Scan for the cell matching the given text and deliver its [x, y] coordinate at center. 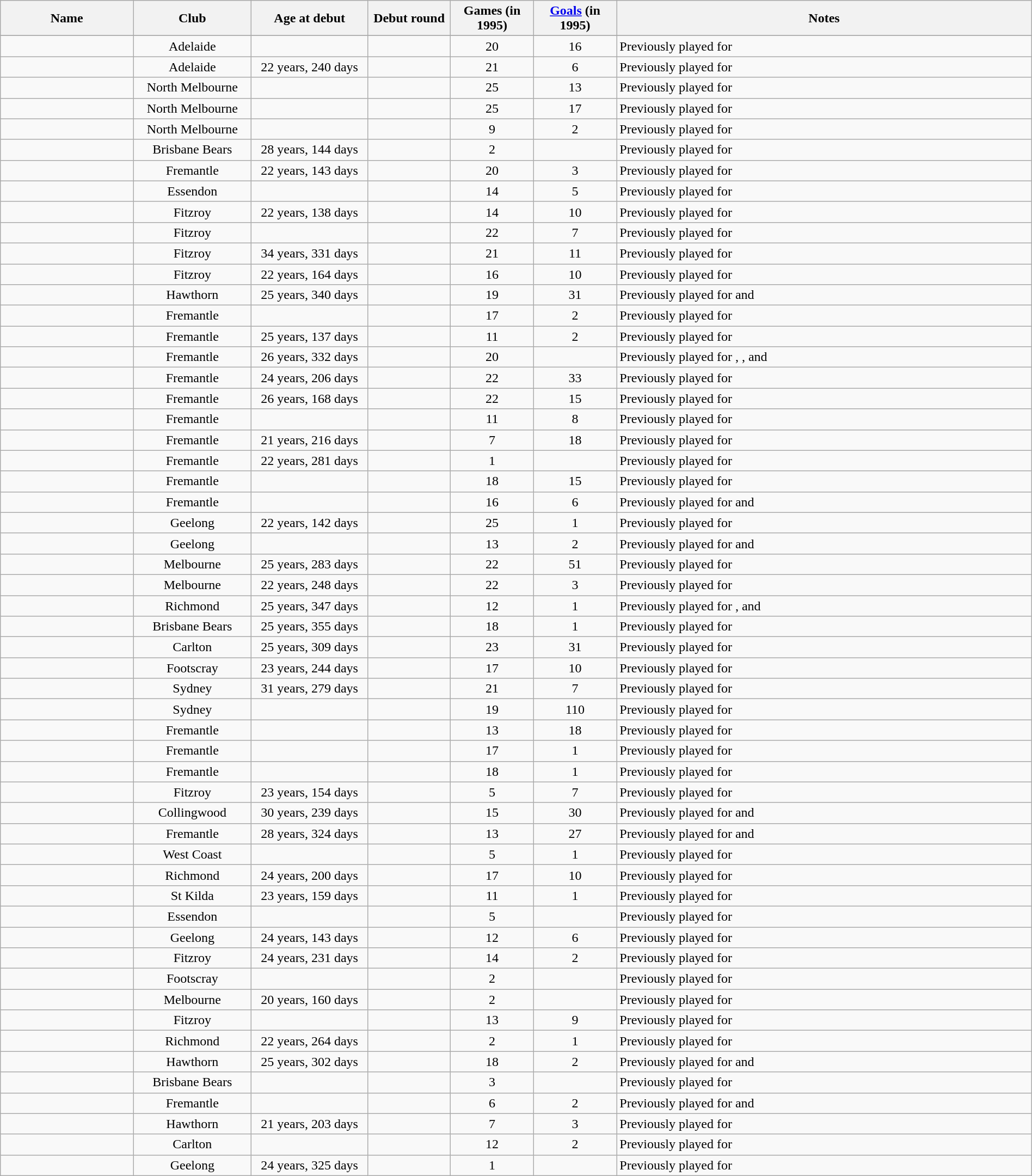
26 years, 168 days [309, 399]
51 [575, 564]
St Kilda [193, 896]
110 [575, 709]
25 years, 137 days [309, 336]
25 years, 340 days [309, 295]
24 years, 206 days [309, 378]
22 years, 281 days [309, 461]
22 years, 264 days [309, 1041]
Club [193, 19]
24 years, 325 days [309, 1165]
Previously played for , and [824, 606]
21 years, 216 days [309, 440]
Goals (in 1995) [575, 19]
30 [575, 813]
24 years, 200 days [309, 875]
Previously played for , , and [824, 357]
22 years, 138 days [309, 212]
25 years, 309 days [309, 647]
33 [575, 378]
Games (in 1995) [492, 19]
25 years, 355 days [309, 627]
22 years, 248 days [309, 585]
22 years, 142 days [309, 523]
8 [575, 419]
22 years, 164 days [309, 274]
24 years, 231 days [309, 958]
28 years, 144 days [309, 150]
Name [67, 19]
22 years, 240 days [309, 67]
Collingwood [193, 813]
34 years, 331 days [309, 253]
30 years, 239 days [309, 813]
Debut round [409, 19]
23 [492, 647]
23 years, 244 days [309, 668]
24 years, 143 days [309, 937]
23 years, 154 days [309, 792]
22 years, 143 days [309, 170]
West Coast [193, 854]
25 years, 347 days [309, 606]
26 years, 332 days [309, 357]
21 years, 203 days [309, 1124]
23 years, 159 days [309, 896]
Notes [824, 19]
25 years, 302 days [309, 1062]
31 years, 279 days [309, 689]
28 years, 324 days [309, 834]
Age at debut [309, 19]
25 years, 283 days [309, 564]
27 [575, 834]
20 years, 160 days [309, 1000]
